Return [x, y] of the center of cell containing provided text 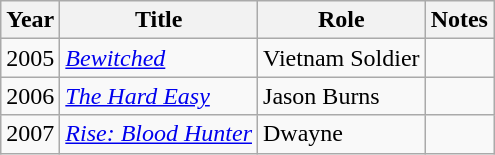
Notes [459, 20]
2006 [30, 96]
Role [342, 20]
Rise: Blood Hunter [159, 134]
Bewitched [159, 58]
Dwayne [342, 134]
Year [30, 20]
The Hard Easy [159, 96]
Jason Burns [342, 96]
Title [159, 20]
2005 [30, 58]
Vietnam Soldier [342, 58]
2007 [30, 134]
